Pinpoint the cell where the given text exists, returning its (X, Y) midpoint coordinate. 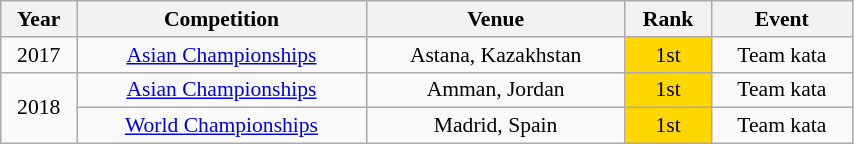
Madrid, Spain (496, 126)
Rank (668, 19)
Competition (222, 19)
Amman, Jordan (496, 90)
Event (782, 19)
Venue (496, 19)
Year (39, 19)
2018 (39, 108)
World Championships (222, 126)
Astana, Kazakhstan (496, 55)
2017 (39, 55)
